For the text-containing cell, return its midpoint in (X, Y) coordinate format. 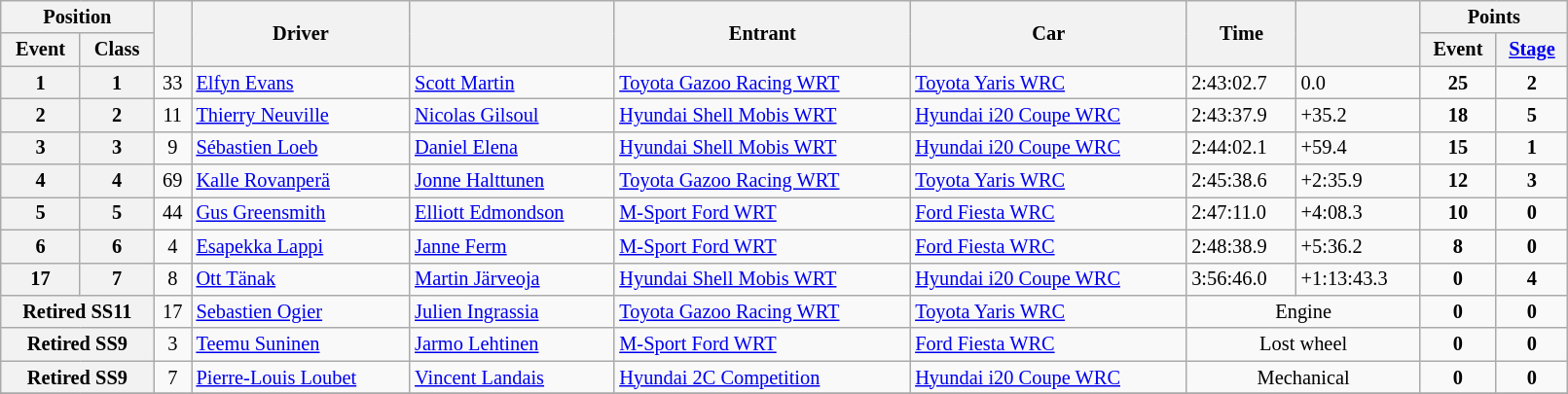
69 (173, 181)
Esapekka Lappi (302, 246)
Class (117, 50)
2:47:11.0 (1241, 213)
Stage (1532, 50)
+59.4 (1359, 148)
Engine (1303, 311)
44 (173, 213)
Sebastien Ogier (302, 311)
Kalle Rovanperä (302, 181)
Driver (302, 33)
2:44:02.1 (1241, 148)
Entrant (762, 33)
Elfyn Evans (302, 83)
11 (173, 115)
9 (173, 148)
Jarmo Lehtinen (512, 344)
Hyundai 2C Competition (762, 377)
Daniel Elena (512, 148)
15 (1458, 148)
Ott Tänak (302, 279)
0.0 (1359, 83)
Thierry Neuville (302, 115)
18 (1458, 115)
10 (1458, 213)
Scott Martin (512, 83)
Martin Järveoja (512, 279)
Lost wheel (1303, 344)
25 (1458, 83)
Vincent Landais (512, 377)
+2:35.9 (1359, 181)
12 (1458, 181)
3:56:46.0 (1241, 279)
Mechanical (1303, 377)
2:43:37.9 (1241, 115)
Janne Ferm (512, 246)
Gus Greensmith (302, 213)
Points (1494, 17)
Pierre-Louis Loubet (302, 377)
2:43:02.7 (1241, 83)
2:45:38.6 (1241, 181)
+1:13:43.3 (1359, 279)
Jonne Halttunen (512, 181)
Elliott Edmondson (512, 213)
Julien Ingrassia (512, 311)
Car (1048, 33)
+5:36.2 (1359, 246)
Time (1241, 33)
+35.2 (1359, 115)
Sébastien Loeb (302, 148)
Nicolas Gilsoul (512, 115)
Teemu Suninen (302, 344)
Retired SS11 (78, 311)
2:48:38.9 (1241, 246)
Position (78, 17)
33 (173, 83)
+4:08.3 (1359, 213)
